Capture the cell that displays the provided text and extract its (x, y) central coordinate. 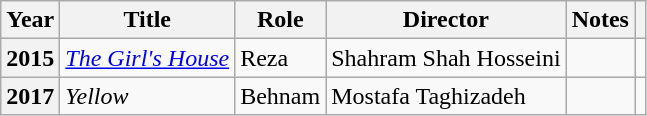
Yellow (148, 96)
2015 (30, 58)
The Girl's House (148, 58)
Mostafa Taghizadeh (446, 96)
Reza (280, 58)
Role (280, 20)
Title (148, 20)
Director (446, 20)
2017 (30, 96)
Behnam (280, 96)
Notes (600, 20)
Shahram Shah Hosseini (446, 58)
Year (30, 20)
